Pinpoint the cell where the given text exists, returning its (x, y) midpoint coordinate. 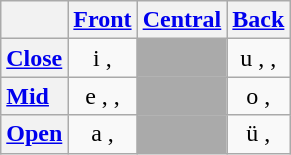
Close (34, 58)
e , , (102, 96)
Front (102, 20)
Back (258, 20)
a , (102, 134)
u , , (258, 58)
o , (258, 96)
i , (102, 58)
Mid (34, 96)
Central (182, 20)
ü , (258, 134)
Open (34, 134)
